For the text-containing cell, return its midpoint in (x, y) coordinate format. 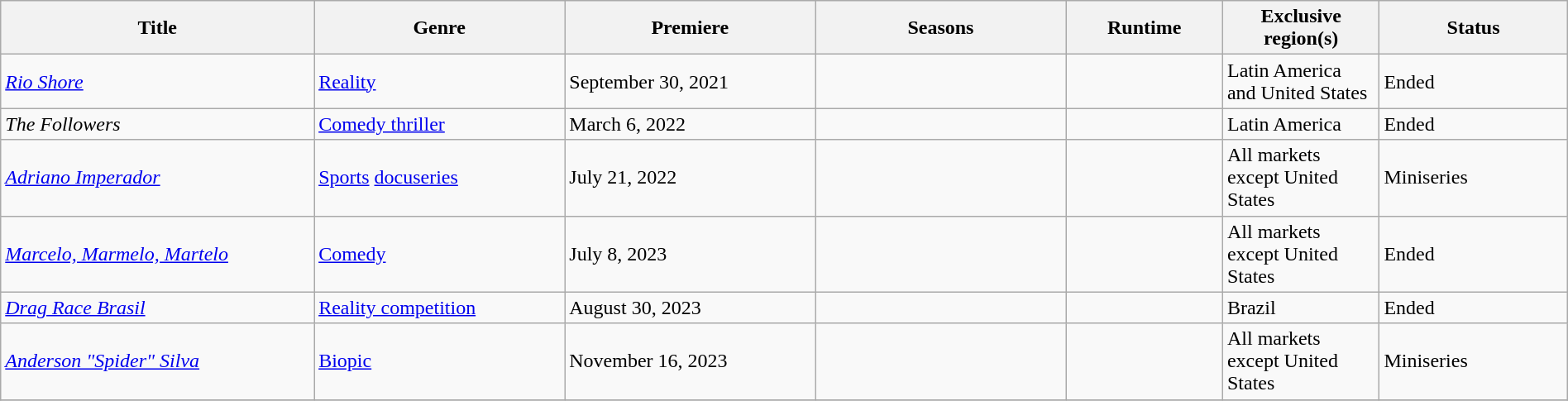
March 6, 2022 (690, 124)
Genre (440, 28)
July 8, 2023 (690, 254)
July 21, 2022 (690, 178)
Title (157, 28)
Adriano Imperador (157, 178)
August 30, 2023 (690, 308)
November 16, 2023 (690, 361)
Runtime (1145, 28)
Premiere (690, 28)
Comedy thriller (440, 124)
Reality competition (440, 308)
Latin America (1300, 124)
Seasons (941, 28)
The Followers (157, 124)
Drag Race Brasil (157, 308)
Exclusive region(s) (1300, 28)
Biopic (440, 361)
Latin America and United States (1300, 81)
Marcelo, Marmelo, Martelo (157, 254)
Status (1474, 28)
Comedy (440, 254)
Brazil (1300, 308)
Reality (440, 81)
Rio Shore (157, 81)
Anderson "Spider" Silva (157, 361)
Sports docuseries (440, 178)
September 30, 2021 (690, 81)
